Return (x, y) of the center of cell containing provided text 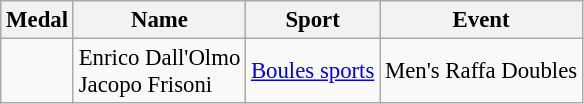
Boules sports (313, 72)
Men's Raffa Doubles (482, 72)
Medal (38, 20)
Enrico Dall'OlmoJacopo Frisoni (159, 72)
Sport (313, 20)
Name (159, 20)
Event (482, 20)
